Locate the cell with the specified text and output its [X, Y] center coordinate. 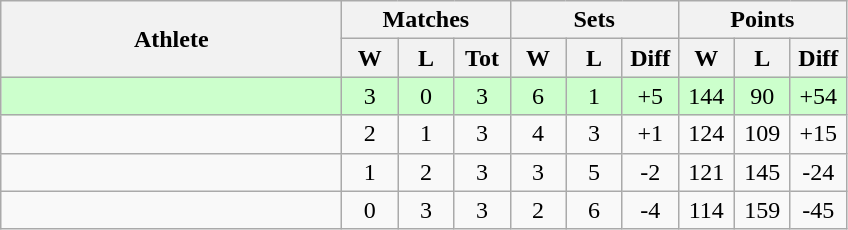
+1 [650, 134]
-24 [818, 172]
Points [762, 20]
109 [762, 134]
5 [594, 172]
Sets [594, 20]
90 [762, 96]
124 [706, 134]
145 [762, 172]
4 [538, 134]
Matches [426, 20]
-4 [650, 210]
Tot [482, 58]
159 [762, 210]
121 [706, 172]
+15 [818, 134]
+54 [818, 96]
114 [706, 210]
-45 [818, 210]
144 [706, 96]
+5 [650, 96]
-2 [650, 172]
Athlete [172, 39]
